Find where the given text appears and provide that cell's center as (x, y) coordinate. 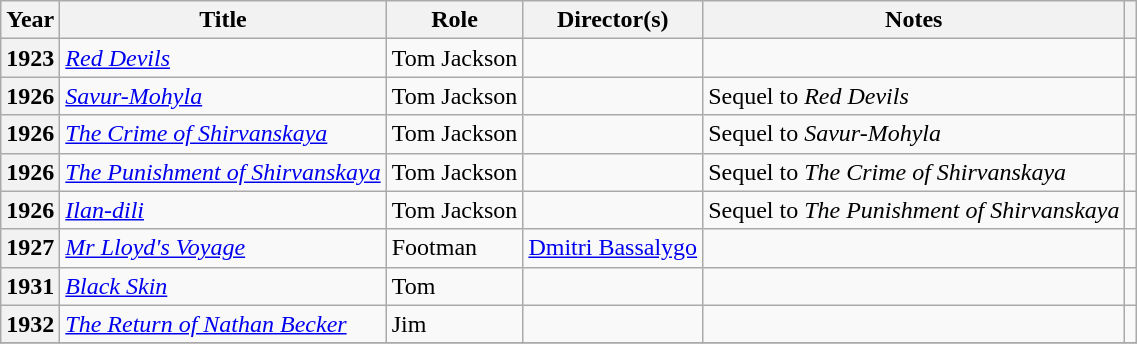
Jim (454, 324)
Sequel to Red Devils (914, 96)
Sequel to The Crime of Shirvanskaya (914, 172)
Director(s) (613, 20)
1923 (30, 58)
Role (454, 20)
The Return of Nathan Becker (223, 324)
Red Devils (223, 58)
Dmitri Bassalygo (613, 248)
Sequel to The Punishment of Shirvanskaya (914, 210)
1932 (30, 324)
Tom (454, 286)
The Crime of Shirvanskaya (223, 134)
Sequel to Savur-Mohyla (914, 134)
The Punishment of Shirvanskaya (223, 172)
1931 (30, 286)
Notes (914, 20)
Savur-Mohyla (223, 96)
Black Skin (223, 286)
Title (223, 20)
1927 (30, 248)
Ilan-dili (223, 210)
Year (30, 20)
Mr Lloyd's Voyage (223, 248)
Footman (454, 248)
